Locate the cell with the specified text and output its (X, Y) center coordinate. 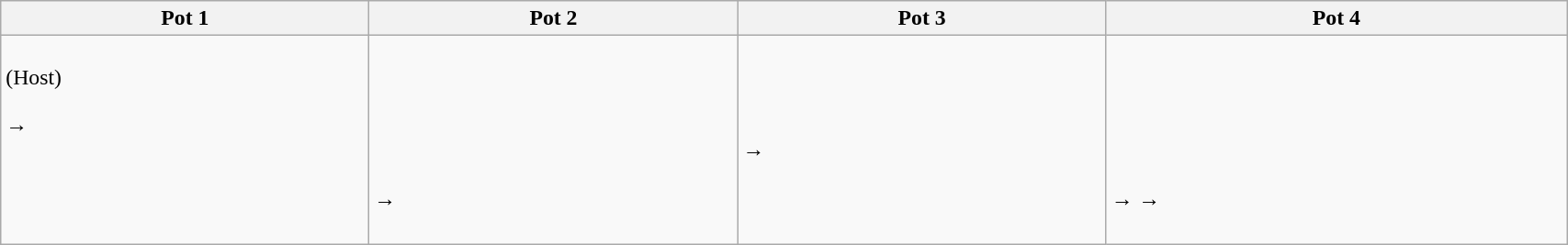
Pot 4 (1336, 18)
(Host) → (186, 139)
→ → (1336, 139)
Pot 2 (553, 18)
Pot 1 (186, 18)
Pot 3 (922, 18)
